Locate the cell with the specified text and output its [x, y] center coordinate. 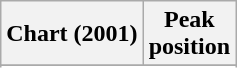
Chart (2001) [72, 34]
Peakposition [189, 34]
